Provide the [x, y] coordinate of the cell's center where the given text is located.  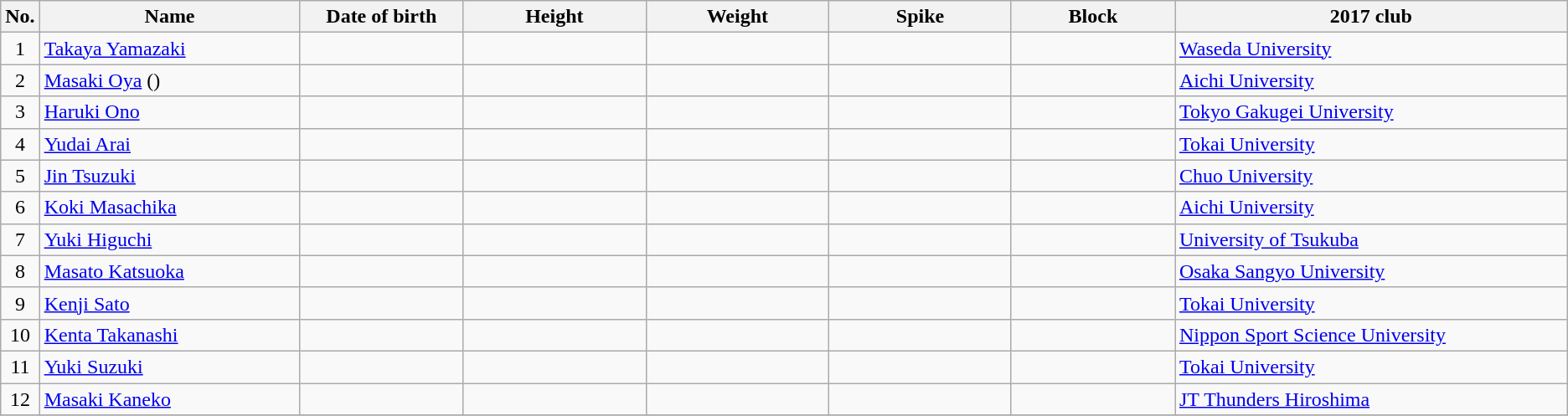
Masaki Oya () [169, 80]
Jin Tsuzuki [169, 176]
8 [20, 271]
JT Thunders Hiroshima [1370, 399]
Masato Katsuoka [169, 271]
Yudai Arai [169, 144]
2 [20, 80]
Weight [737, 17]
4 [20, 144]
Yuki Higuchi [169, 239]
Koki Masachika [169, 208]
Tokyo Gakugei University [1370, 112]
12 [20, 399]
3 [20, 112]
Masaki Kaneko [169, 399]
Nippon Sport Science University [1370, 335]
Block [1092, 17]
Name [169, 17]
Kenji Sato [169, 303]
5 [20, 176]
Chuo University [1370, 176]
11 [20, 367]
Kenta Takanashi [169, 335]
No. [20, 17]
Date of birth [382, 17]
2017 club [1370, 17]
Yuki Suzuki [169, 367]
Osaka Sangyo University [1370, 271]
Waseda University [1370, 49]
Haruki Ono [169, 112]
10 [20, 335]
Takaya Yamazaki [169, 49]
1 [20, 49]
University of Tsukuba [1370, 239]
Height [554, 17]
7 [20, 239]
9 [20, 303]
6 [20, 208]
Spike [921, 17]
